Extract the (x, y) coordinate from the center of the cell holding the provided text.  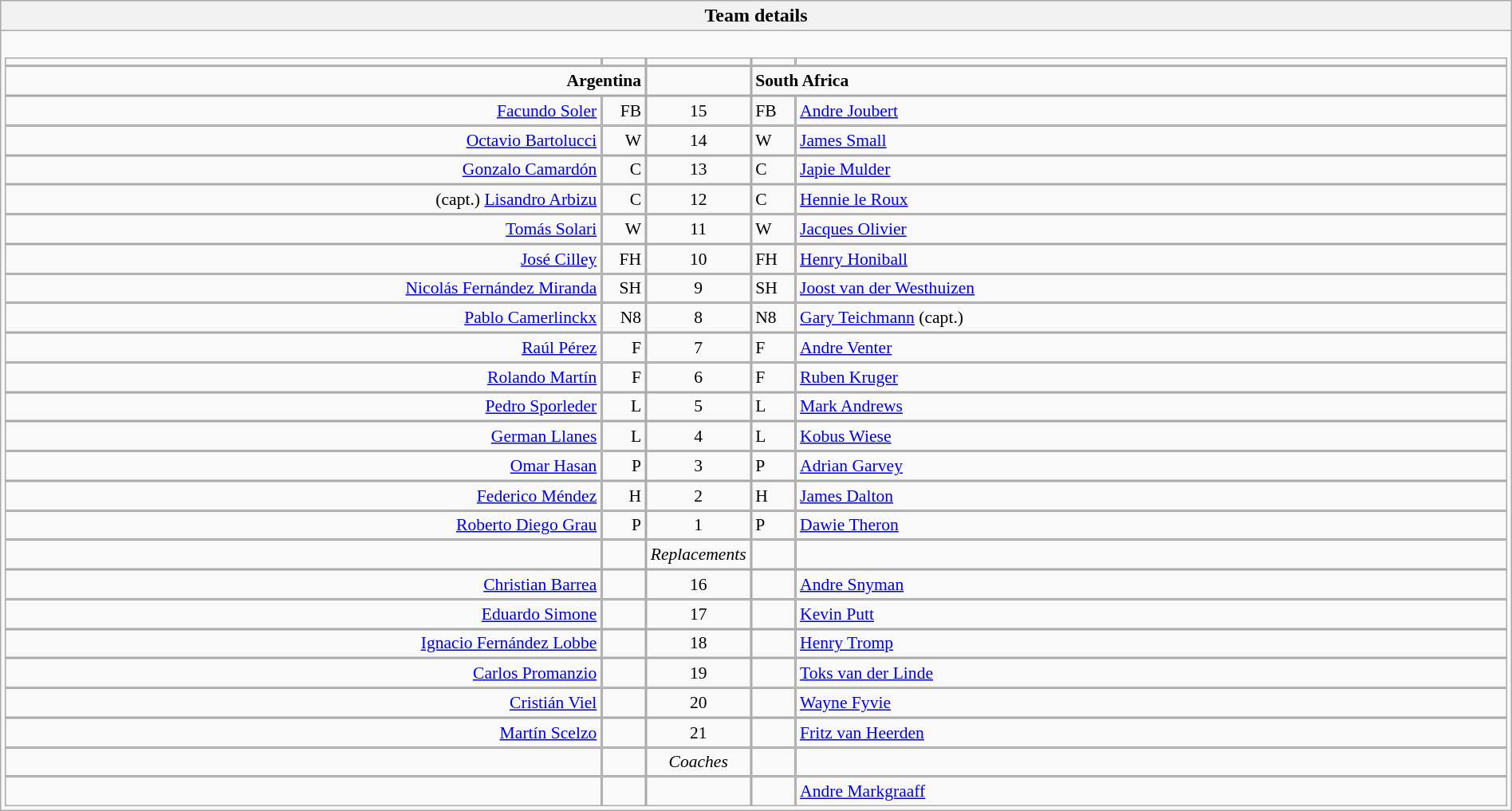
Facundo Soler (303, 110)
South Africa (1128, 81)
Federico Méndez (303, 496)
14 (699, 140)
German Llanes (303, 435)
10 (699, 258)
Andre Markgraaff (1151, 791)
16 (699, 584)
Fritz van Heerden (1151, 732)
19 (699, 673)
Kevin Putt (1151, 614)
2 (699, 496)
Ruben Kruger (1151, 376)
Hennie le Roux (1151, 199)
Omar Hasan (303, 466)
Coaches (699, 762)
Carlos Promanzio (303, 673)
Gary Teichmann (capt.) (1151, 317)
5 (699, 407)
6 (699, 376)
11 (699, 230)
3 (699, 466)
Replacements (699, 555)
8 (699, 317)
17 (699, 614)
Christian Barrea (303, 584)
Octavio Bartolucci (303, 140)
13 (699, 169)
Nicolás Fernández Miranda (303, 289)
Rolando Martín (303, 376)
Pablo Camerlinckx (303, 317)
Cristián Viel (303, 703)
Martín Scelzo (303, 732)
20 (699, 703)
Henry Tromp (1151, 643)
Eduardo Simone (303, 614)
Dawie Theron (1151, 525)
Roberto Diego Grau (303, 525)
15 (699, 110)
18 (699, 643)
Andre Snyman (1151, 584)
Jacques Olivier (1151, 230)
Ignacio Fernández Lobbe (303, 643)
Adrian Garvey (1151, 466)
Tomás Solari (303, 230)
Wayne Fyvie (1151, 703)
James Small (1151, 140)
Gonzalo Camardón (303, 169)
Henry Honiball (1151, 258)
(capt.) Lisandro Arbizu (303, 199)
Mark Andrews (1151, 407)
4 (699, 435)
Raúl Pérez (303, 348)
7 (699, 348)
12 (699, 199)
Andre Venter (1151, 348)
Pedro Sporleder (303, 407)
Team details (756, 16)
Kobus Wiese (1151, 435)
James Dalton (1151, 496)
Argentina (325, 81)
1 (699, 525)
Joost van der Westhuizen (1151, 289)
José Cilley (303, 258)
21 (699, 732)
Japie Mulder (1151, 169)
Toks van der Linde (1151, 673)
9 (699, 289)
Andre Joubert (1151, 110)
